Return (X, Y) of the center of cell containing provided text 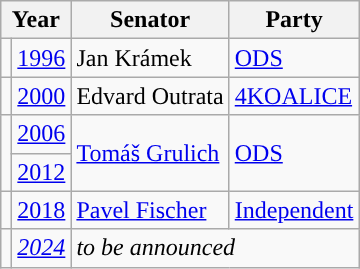
to be announced (215, 248)
2006 (42, 134)
2000 (42, 96)
Jan Krámek (150, 58)
2024 (42, 248)
Tomáš Grulich (150, 153)
Independent (294, 210)
2012 (42, 172)
2018 (42, 210)
Senator (150, 20)
Pavel Fischer (150, 210)
1996 (42, 58)
Year (36, 20)
4KOALICE (294, 96)
Edvard Outrata (150, 96)
Party (294, 20)
